Identify which cell holds the provided text, then report its [x, y] central coordinate. 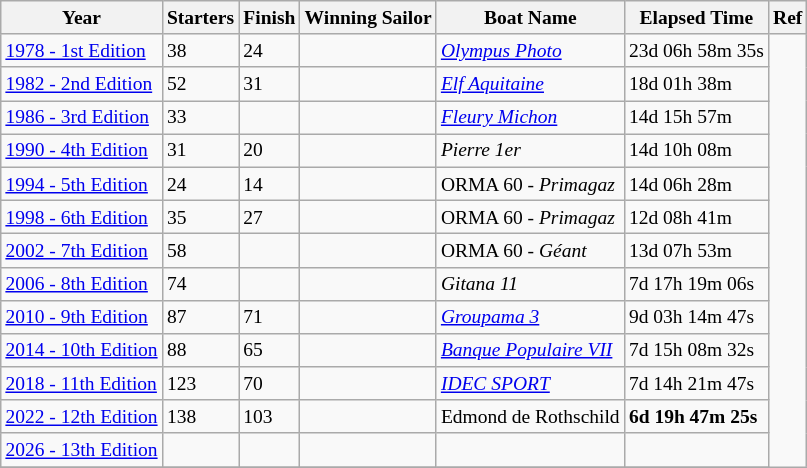
14d 10h 08m [696, 150]
IDEC SPORT [530, 384]
9d 03h 14m 47s [696, 316]
Ref [788, 18]
2026 - 13th Edition [82, 450]
65 [270, 350]
Elf Aquitaine [530, 84]
13d 07h 53m [696, 250]
Finish [270, 18]
14 [270, 184]
1982 - 2nd Edition [82, 84]
103 [270, 416]
88 [200, 350]
2006 - 8th Edition [82, 284]
6d 19h 47m 25s [696, 416]
2018 - 11th Edition [82, 384]
Groupama 3 [530, 316]
2010 - 9th Edition [82, 316]
Pierre 1er [530, 150]
Elapsed Time [696, 18]
ORMA 60 - Géant [530, 250]
87 [200, 316]
70 [270, 384]
23d 06h 58m 35s [696, 50]
1978 - 1st Edition [82, 50]
123 [200, 384]
38 [200, 50]
Winning Sailor [368, 18]
12d 08h 41m [696, 216]
1990 - 4th Edition [82, 150]
Gitana 11 [530, 284]
Banque Populaire VII [530, 350]
Boat Name [530, 18]
2022 - 12th Edition [82, 416]
138 [200, 416]
52 [200, 84]
33 [200, 118]
7d 15h 08m 32s [696, 350]
20 [270, 150]
Edmond de Rothschild [530, 416]
14d 15h 57m [696, 118]
7d 17h 19m 06s [696, 284]
1986 - 3rd Edition [82, 118]
27 [270, 216]
1994 - 5th Edition [82, 184]
7d 14h 21m 47s [696, 384]
Year [82, 18]
Fleury Michon [530, 118]
74 [200, 284]
58 [200, 250]
Starters [200, 18]
14d 06h 28m [696, 184]
2002 - 7th Edition [82, 250]
Olympus Photo [530, 50]
1998 - 6th Edition [82, 216]
2014 - 10th Edition [82, 350]
18d 01h 38m [696, 84]
35 [200, 216]
71 [270, 316]
